Scan for the cell matching the given text and deliver its (x, y) coordinate at center. 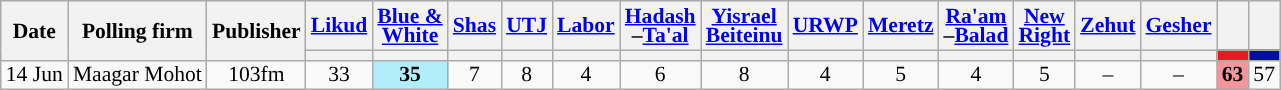
Labor (586, 26)
33 (340, 75)
57 (1264, 75)
Polling firm (138, 30)
UTJ (526, 26)
Likud (340, 26)
NewRight (1044, 26)
Meretz (901, 26)
Ra'am–Balad (976, 26)
63 (1233, 75)
URWP (826, 26)
7 (474, 75)
Maagar Mohot (138, 75)
35 (410, 75)
14 Jun (34, 75)
Hadash–Ta'al (660, 26)
Zehut (1108, 26)
Shas (474, 26)
Blue &White (410, 26)
Gesher (1178, 26)
YisraelBeiteinu (744, 26)
6 (660, 75)
Date (34, 30)
103fm (256, 75)
Publisher (256, 30)
